Detect which cell encompasses the target text, then output its (x, y) center coordinate. 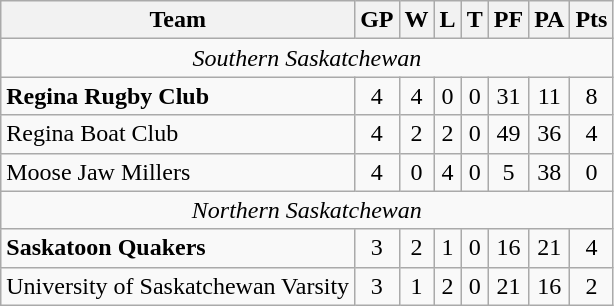
W (416, 20)
Saskatoon Quakers (178, 248)
PF (508, 20)
Southern Saskatchewan (307, 58)
Northern Saskatchewan (307, 210)
Regina Boat Club (178, 134)
Moose Jaw Millers (178, 172)
L (448, 20)
38 (550, 172)
University of Saskatchewan Varsity (178, 286)
T (474, 20)
5 (508, 172)
PA (550, 20)
Regina Rugby Club (178, 96)
11 (550, 96)
8 (592, 96)
31 (508, 96)
49 (508, 134)
GP (377, 20)
Pts (592, 20)
Team (178, 20)
36 (550, 134)
